Find where the given text appears and provide that cell's center as (X, Y) coordinate. 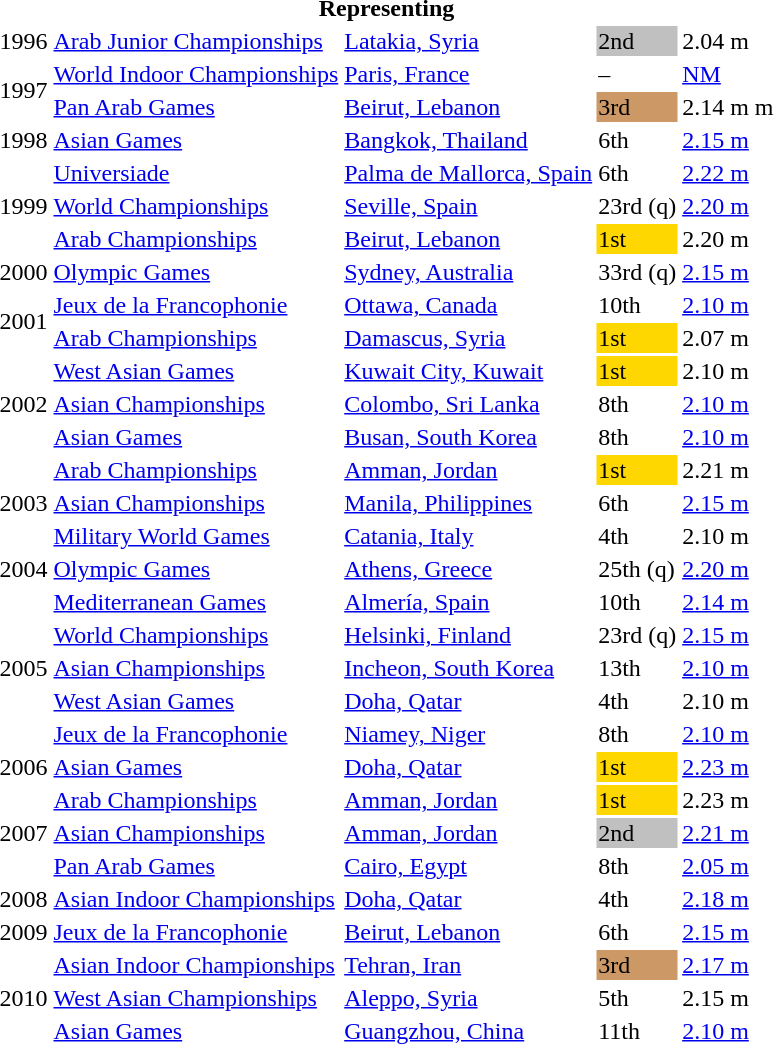
Athens, Greece (468, 569)
13th (638, 668)
Almería, Spain (468, 602)
Manila, Philippines (468, 503)
Cairo, Egypt (468, 866)
Aleppo, Syria (468, 998)
Paris, France (468, 74)
Helsinki, Finland (468, 635)
Busan, South Korea (468, 437)
Seville, Spain (468, 206)
Bangkok, Thailand (468, 140)
Latakia, Syria (468, 41)
Ottawa, Canada (468, 305)
Kuwait City, Kuwait (468, 371)
5th (638, 998)
Tehran, Iran (468, 965)
Arab Junior Championships (196, 41)
World Indoor Championships (196, 74)
– (638, 74)
Universiade (196, 173)
Mediterranean Games (196, 602)
Palma de Mallorca, Spain (468, 173)
Military World Games (196, 536)
Catania, Italy (468, 536)
Colombo, Sri Lanka (468, 404)
Damascus, Syria (468, 338)
Sydney, Australia (468, 272)
Incheon, South Korea (468, 668)
33rd (q) (638, 272)
West Asian Championships (196, 998)
25th (q) (638, 569)
Niamey, Niger (468, 734)
